Search for the cell housing the specified text and yield its [X, Y] center coordinate. 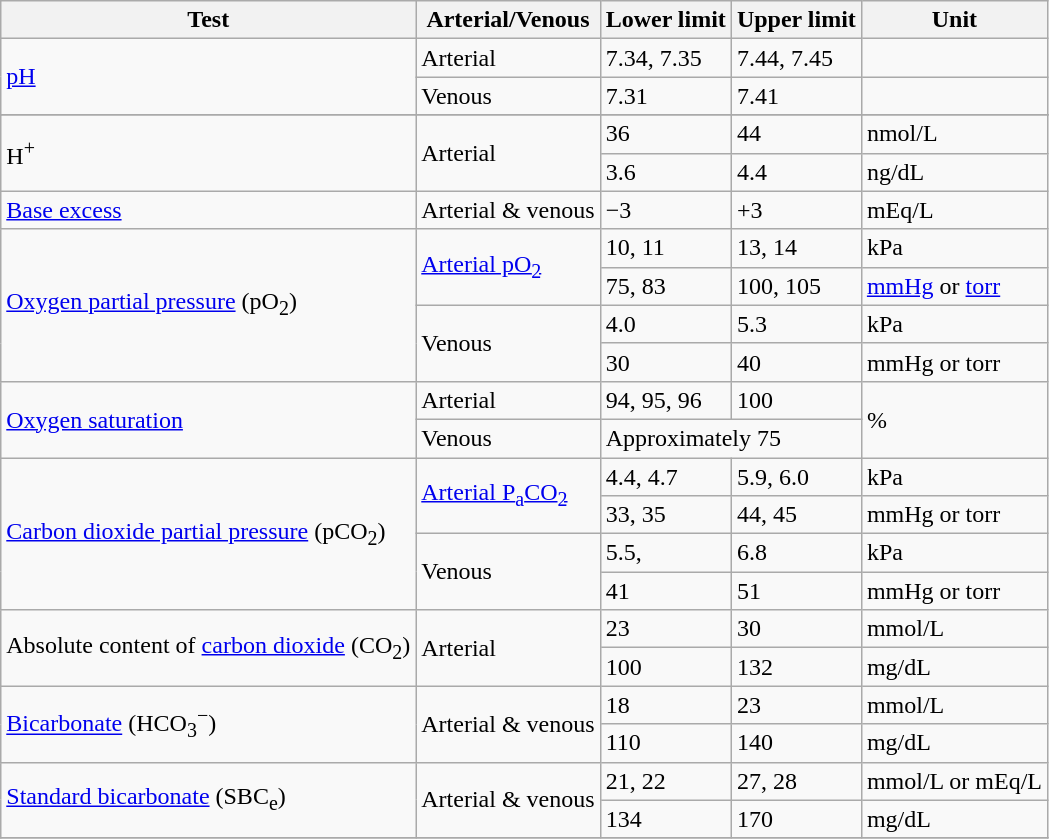
36 [666, 134]
ng/dL [954, 172]
75, 83 [666, 286]
Bicarbonate (HCO3−) [208, 724]
7.44, 7.45 [796, 58]
44 [796, 134]
Approximately 75 [730, 438]
7.41 [796, 96]
−3 [666, 210]
Standard bicarbonate (SBCe) [208, 800]
% [954, 419]
100, 105 [796, 286]
3.6 [666, 172]
Carbon dioxide partial pressure (pCO2) [208, 534]
Oxygen saturation [208, 419]
7.31 [666, 96]
21, 22 [666, 781]
40 [796, 362]
Base excess [208, 210]
Upper limit [796, 20]
13, 14 [796, 248]
Arterial PaCO2 [508, 496]
170 [796, 819]
94, 95, 96 [666, 400]
4.4 [796, 172]
134 [666, 819]
33, 35 [666, 515]
44, 45 [796, 515]
Unit [954, 20]
132 [796, 667]
H+ [208, 153]
110 [666, 743]
mEq/L [954, 210]
51 [796, 591]
Arterial/Venous [508, 20]
10, 11 [666, 248]
5.9, 6.0 [796, 477]
5.5, [666, 553]
nmol/L [954, 134]
pH [208, 77]
Test [208, 20]
mmol/L or mEq/L [954, 781]
140 [796, 743]
27, 28 [796, 781]
5.3 [796, 324]
4.0 [666, 324]
4.4, 4.7 [666, 477]
41 [666, 591]
7.34, 7.35 [666, 58]
Absolute content of carbon dioxide (CO2) [208, 648]
+3 [796, 210]
Arterial pO2 [508, 267]
Oxygen partial pressure (pO2) [208, 305]
Lower limit [666, 20]
6.8 [796, 553]
18 [666, 705]
